Detect which cell encompasses the target text, then output its (X, Y) center coordinate. 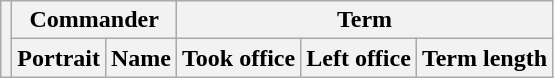
Term length (484, 58)
Commander (94, 20)
Portrait (59, 58)
Name (140, 58)
Left office (359, 58)
Took office (239, 58)
Term (365, 20)
